For the text-containing cell, return its midpoint in [x, y] coordinate format. 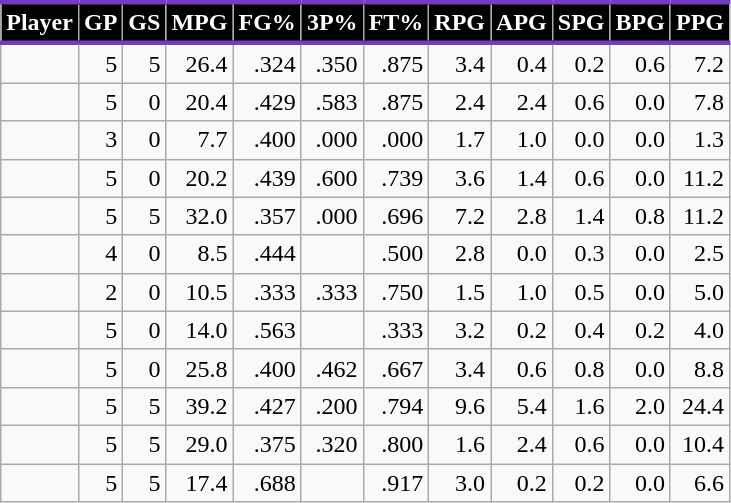
29.0 [200, 444]
.375 [267, 444]
39.2 [200, 406]
.750 [396, 292]
.583 [332, 102]
APG [522, 22]
3.0 [460, 483]
10.4 [700, 444]
GS [144, 22]
SPG [581, 22]
.200 [332, 406]
6.6 [700, 483]
25.8 [200, 368]
.917 [396, 483]
Player [40, 22]
.427 [267, 406]
PPG [700, 22]
3.6 [460, 178]
.739 [396, 178]
FT% [396, 22]
.500 [396, 254]
.357 [267, 216]
20.4 [200, 102]
.667 [396, 368]
.600 [332, 178]
8.5 [200, 254]
RPG [460, 22]
.429 [267, 102]
3 [100, 140]
.462 [332, 368]
17.4 [200, 483]
7.7 [200, 140]
GP [100, 22]
2 [100, 292]
.350 [332, 63]
14.0 [200, 330]
4 [100, 254]
.563 [267, 330]
0.5 [581, 292]
20.2 [200, 178]
.696 [396, 216]
9.6 [460, 406]
1.5 [460, 292]
3.2 [460, 330]
.800 [396, 444]
MPG [200, 22]
5.0 [700, 292]
5.4 [522, 406]
3P% [332, 22]
7.8 [700, 102]
FG% [267, 22]
2.0 [640, 406]
.439 [267, 178]
.324 [267, 63]
4.0 [700, 330]
2.5 [700, 254]
.794 [396, 406]
.320 [332, 444]
8.8 [700, 368]
.688 [267, 483]
.444 [267, 254]
32.0 [200, 216]
1.3 [700, 140]
10.5 [200, 292]
BPG [640, 22]
26.4 [200, 63]
24.4 [700, 406]
1.7 [460, 140]
0.3 [581, 254]
